Detect which cell encompasses the target text, then output its (x, y) center coordinate. 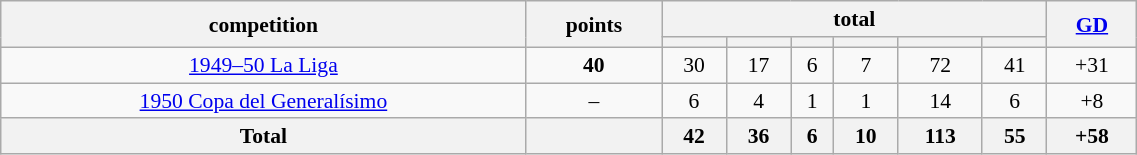
72 (940, 65)
Total (264, 136)
14 (940, 101)
total (854, 19)
42 (694, 136)
55 (1014, 136)
+8 (1092, 101)
113 (940, 136)
36 (758, 136)
competition (264, 24)
1949–50 La Liga (264, 65)
+58 (1092, 136)
7 (866, 65)
40 (594, 65)
– (594, 101)
41 (1014, 65)
GD (1092, 24)
4 (758, 101)
30 (694, 65)
+31 (1092, 65)
1950 Copa del Generalísimo (264, 101)
10 (866, 136)
17 (758, 65)
points (594, 24)
